From the cell containing the given text, extract its center point as (X, Y) coordinate. 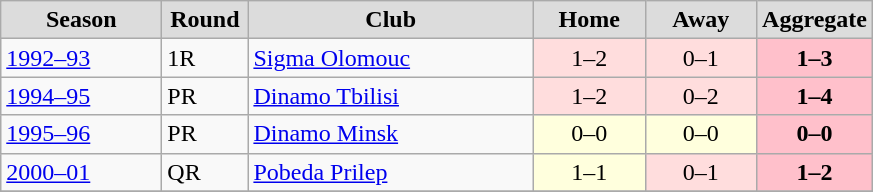
2000–01 (82, 172)
QR (205, 172)
Club (391, 20)
Home (589, 20)
Season (82, 20)
1R (205, 58)
1992–93 (82, 58)
Round (205, 20)
0–2 (701, 96)
1994–95 (82, 96)
Dinamo Minsk (391, 134)
Away (701, 20)
1–3 (815, 58)
Pobeda Prilep (391, 172)
1995–96 (82, 134)
Sigma Olomouc (391, 58)
1–4 (815, 96)
Dinamo Tbilisi (391, 96)
1–1 (589, 172)
Aggregate (815, 20)
